Extract the [x, y] coordinate from the center of the cell holding the provided text.  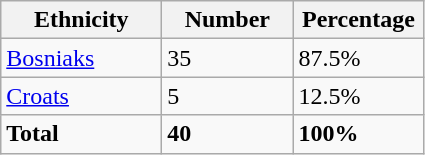
35 [228, 58]
40 [228, 134]
100% [358, 134]
87.5% [358, 58]
Bosniaks [82, 58]
Ethnicity [82, 20]
Croats [82, 96]
Total [82, 134]
12.5% [358, 96]
Percentage [358, 20]
Number [228, 20]
5 [228, 96]
